Determine the [x, y] coordinate at the center of the cell enclosing the given text.  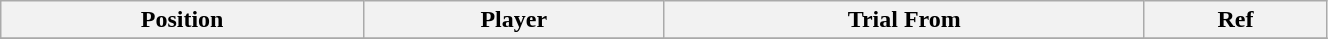
Trial From [904, 20]
Player [514, 20]
Position [182, 20]
Ref [1235, 20]
